Capture the cell that displays the provided text and extract its (x, y) central coordinate. 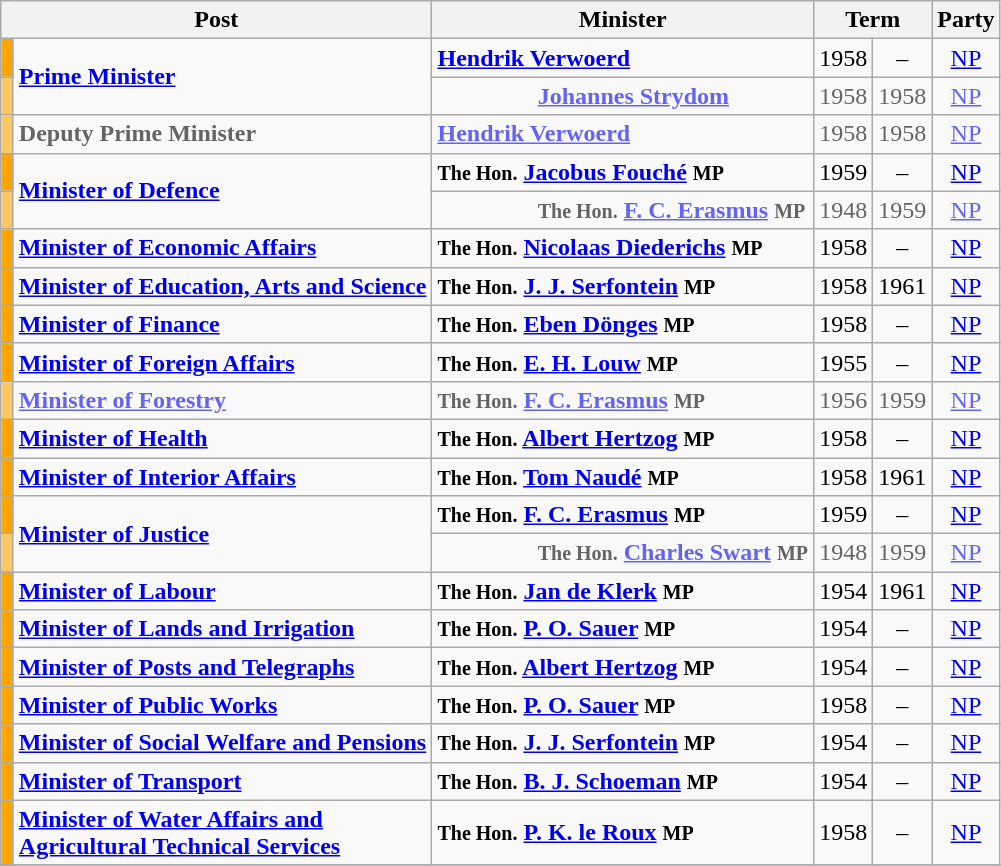
The Hon. Eben Dönges MP (623, 324)
The Hon. B. J. Schoeman MP (623, 781)
Minister (623, 20)
Minister of Justice (222, 534)
Johannes Strydom (623, 96)
The Hon. Jacobus Fouché MP (623, 172)
Prime Minister (222, 77)
Minister of Transport (222, 781)
The Hon. Nicolaas Diederichs MP (623, 248)
The Hon. Charles Swart MP (623, 553)
Minister of Economic Affairs (222, 248)
Minister of Defence (222, 191)
The Hon. P. K. le Roux MP (623, 832)
Deputy Prime Minister (222, 134)
The Hon. E. H. Louw MP (623, 362)
Minister of Finance (222, 324)
Post (216, 20)
Minister of Water Affairs and Agricultural Technical Services (222, 832)
1956 (844, 400)
The Hon. Jan de Klerk MP (623, 591)
Minister of Public Works (222, 705)
The Hon. Tom Naudé MP (623, 477)
Minister of Labour (222, 591)
1955 (844, 362)
Minister of Education, Arts and Science (222, 286)
Minister of Interior Affairs (222, 477)
Minister of Forestry (222, 400)
Minister of Posts and Telegraphs (222, 667)
Minister of Lands and Irrigation (222, 629)
Minister of Health (222, 438)
Term (873, 20)
Party (966, 20)
Minister of Social Welfare and Pensions (222, 743)
Minister of Foreign Affairs (222, 362)
